Find where the given text appears and provide that cell's center as [X, Y] coordinate. 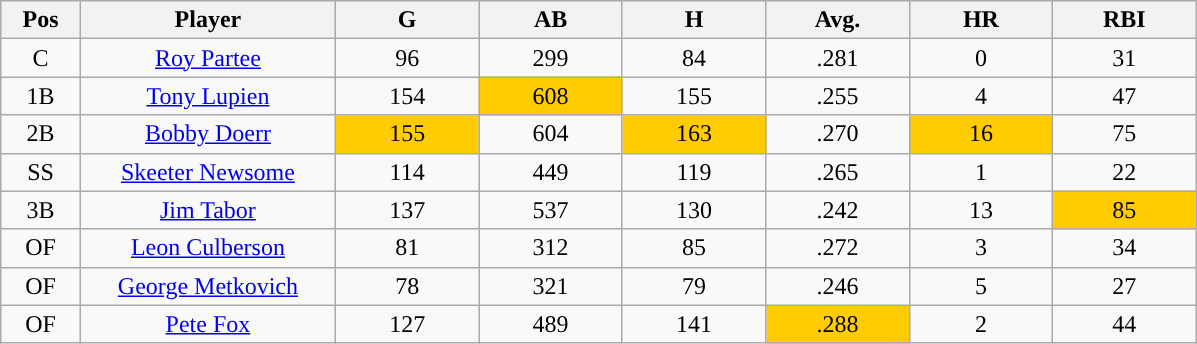
119 [694, 172]
96 [406, 58]
0 [980, 58]
47 [1124, 96]
AB [550, 20]
22 [1124, 172]
34 [1124, 248]
2B [41, 134]
HR [980, 20]
3B [41, 210]
SS [41, 172]
Player [208, 20]
.242 [838, 210]
Bobby Doerr [208, 134]
299 [550, 58]
RBI [1124, 20]
27 [1124, 286]
163 [694, 134]
141 [694, 324]
79 [694, 286]
489 [550, 324]
78 [406, 286]
Tony Lupien [208, 96]
C [41, 58]
George Metkovich [208, 286]
Pete Fox [208, 324]
1B [41, 96]
G [406, 20]
Jim Tabor [208, 210]
130 [694, 210]
137 [406, 210]
81 [406, 248]
Leon Culberson [208, 248]
.281 [838, 58]
.270 [838, 134]
.255 [838, 96]
2 [980, 324]
449 [550, 172]
Skeeter Newsome [208, 172]
Avg. [838, 20]
1 [980, 172]
75 [1124, 134]
Roy Partee [208, 58]
16 [980, 134]
4 [980, 96]
31 [1124, 58]
.272 [838, 248]
604 [550, 134]
114 [406, 172]
154 [406, 96]
.246 [838, 286]
13 [980, 210]
608 [550, 96]
127 [406, 324]
5 [980, 286]
.265 [838, 172]
Pos [41, 20]
3 [980, 248]
44 [1124, 324]
84 [694, 58]
.288 [838, 324]
321 [550, 286]
537 [550, 210]
312 [550, 248]
H [694, 20]
